Pinpoint the cell where the given text exists, returning its [X, Y] midpoint coordinate. 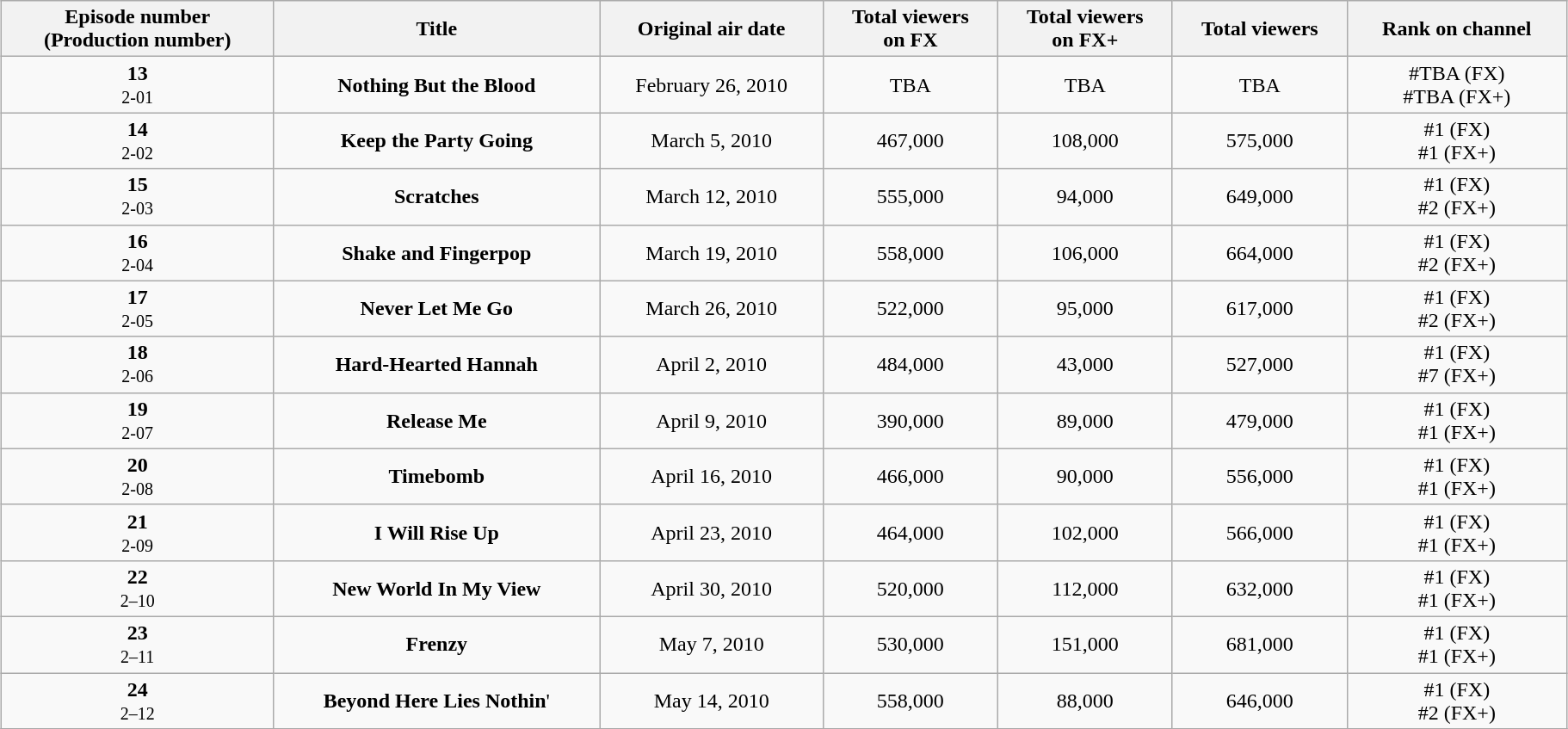
162-04 [138, 253]
479,000 [1260, 420]
556,000 [1260, 477]
Frenzy [437, 644]
182-06 [138, 365]
632,000 [1260, 589]
530,000 [911, 644]
April 23, 2010 [711, 532]
Episode number(Production number) [138, 29]
522,000 [911, 308]
April 16, 2010 [711, 477]
Shake and Fingerpop [437, 253]
Rank on channel [1456, 29]
March 26, 2010 [711, 308]
Total viewerson FX [911, 29]
Original air date [711, 29]
March 12, 2010 [711, 196]
106,000 [1084, 253]
646,000 [1260, 701]
566,000 [1260, 532]
617,000 [1260, 308]
Total viewerson FX+ [1084, 29]
484,000 [911, 365]
112,000 [1084, 589]
108,000 [1084, 141]
#TBA (FX)#TBA (FX+) [1456, 84]
90,000 [1084, 477]
132-01 [138, 84]
April 9, 2010 [711, 420]
142-02 [138, 141]
212-09 [138, 532]
94,000 [1084, 196]
March 5, 2010 [711, 141]
Never Let Me Go [437, 308]
575,000 [1260, 141]
Hard-Hearted Hannah [437, 365]
89,000 [1084, 420]
390,000 [911, 420]
222–10 [138, 589]
March 19, 2010 [711, 253]
Timebomb [437, 477]
Title [437, 29]
Beyond Here Lies Nothin' [437, 701]
April 30, 2010 [711, 589]
Total viewers [1260, 29]
232–11 [138, 644]
May 7, 2010 [711, 644]
I Will Rise Up [437, 532]
Scratches [437, 196]
649,000 [1260, 196]
102,000 [1084, 532]
172-05 [138, 308]
467,000 [911, 141]
520,000 [911, 589]
95,000 [1084, 308]
464,000 [911, 532]
242–12 [138, 701]
466,000 [911, 477]
151,000 [1084, 644]
New World In My View [437, 589]
43,000 [1084, 365]
681,000 [1260, 644]
527,000 [1260, 365]
February 26, 2010 [711, 84]
#1 (FX)#7 (FX+) [1456, 365]
May 14, 2010 [711, 701]
202-08 [138, 477]
April 2, 2010 [711, 365]
Nothing But the Blood [437, 84]
88,000 [1084, 701]
192-07 [138, 420]
555,000 [911, 196]
664,000 [1260, 253]
Release Me [437, 420]
Keep the Party Going [437, 141]
152-03 [138, 196]
